Identify which cell holds the provided text, then report its [x, y] central coordinate. 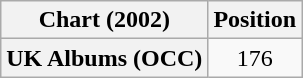
176 [255, 58]
Chart (2002) [104, 20]
UK Albums (OCC) [104, 58]
Position [255, 20]
